Determine the [x, y] coordinate at the center of the cell enclosing the given text.  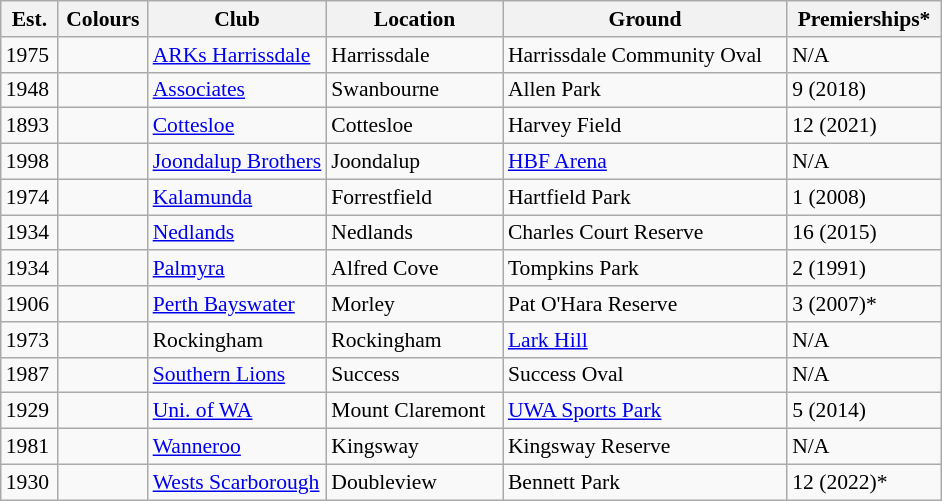
1 (2008) [864, 197]
16 (2015) [864, 233]
HBF Arena [645, 162]
Forrestfield [414, 197]
Premierships* [864, 19]
Kingsway [414, 447]
1930 [30, 482]
Southern Lions [238, 375]
Success [414, 375]
1893 [30, 126]
Joondalup Brothers [238, 162]
1981 [30, 447]
Mount Claremont [414, 411]
Harrissdale Community Oval [645, 55]
Uni. of WA [238, 411]
3 (2007)* [864, 304]
5 (2014) [864, 411]
Success Oval [645, 375]
Bennett Park [645, 482]
Alfred Cove [414, 269]
1987 [30, 375]
1929 [30, 411]
Morley [414, 304]
Lark Hill [645, 340]
Hartfield Park [645, 197]
1973 [30, 340]
Perth Bayswater [238, 304]
Charles Court Reserve [645, 233]
Location [414, 19]
ARKs Harrissdale [238, 55]
Wests Scarborough [238, 482]
Allen Park [645, 90]
Associates [238, 90]
Joondalup [414, 162]
Kalamunda [238, 197]
Harvey Field [645, 126]
1975 [30, 55]
UWA Sports Park [645, 411]
2 (1991) [864, 269]
12 (2022)* [864, 482]
Kingsway Reserve [645, 447]
Harrissdale [414, 55]
Palmyra [238, 269]
Club [238, 19]
Swanbourne [414, 90]
1948 [30, 90]
Tompkins Park [645, 269]
1974 [30, 197]
Pat O'Hara Reserve [645, 304]
1998 [30, 162]
Ground [645, 19]
Wanneroo [238, 447]
1906 [30, 304]
Est. [30, 19]
12 (2021) [864, 126]
Doubleview [414, 482]
9 (2018) [864, 90]
Colours [103, 19]
